Return [X, Y] of the center of cell containing provided text 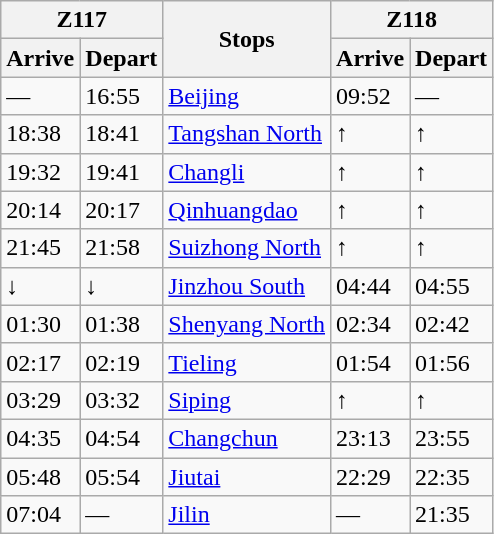
Z118 [412, 20]
Jinzhou South [247, 286]
20:14 [40, 210]
Tieling [247, 362]
07:04 [40, 515]
Jilin [247, 515]
01:30 [40, 324]
19:41 [122, 172]
03:29 [40, 400]
04:35 [40, 438]
04:55 [452, 286]
02:17 [40, 362]
09:52 [370, 96]
21:58 [122, 248]
05:48 [40, 477]
Changchun [247, 438]
23:55 [452, 438]
01:54 [370, 362]
19:32 [40, 172]
22:35 [452, 477]
Beijing [247, 96]
02:19 [122, 362]
Z117 [82, 20]
01:56 [452, 362]
03:32 [122, 400]
Suizhong North [247, 248]
20:17 [122, 210]
18:41 [122, 134]
Siping [247, 400]
23:13 [370, 438]
Tangshan North [247, 134]
Shenyang North [247, 324]
Jiutai [247, 477]
04:54 [122, 438]
02:42 [452, 324]
21:45 [40, 248]
05:54 [122, 477]
04:44 [370, 286]
01:38 [122, 324]
Stops [247, 39]
21:35 [452, 515]
Qinhuangdao [247, 210]
02:34 [370, 324]
16:55 [122, 96]
Changli [247, 172]
22:29 [370, 477]
18:38 [40, 134]
